Find where the given text appears and provide that cell's center as (x, y) coordinate. 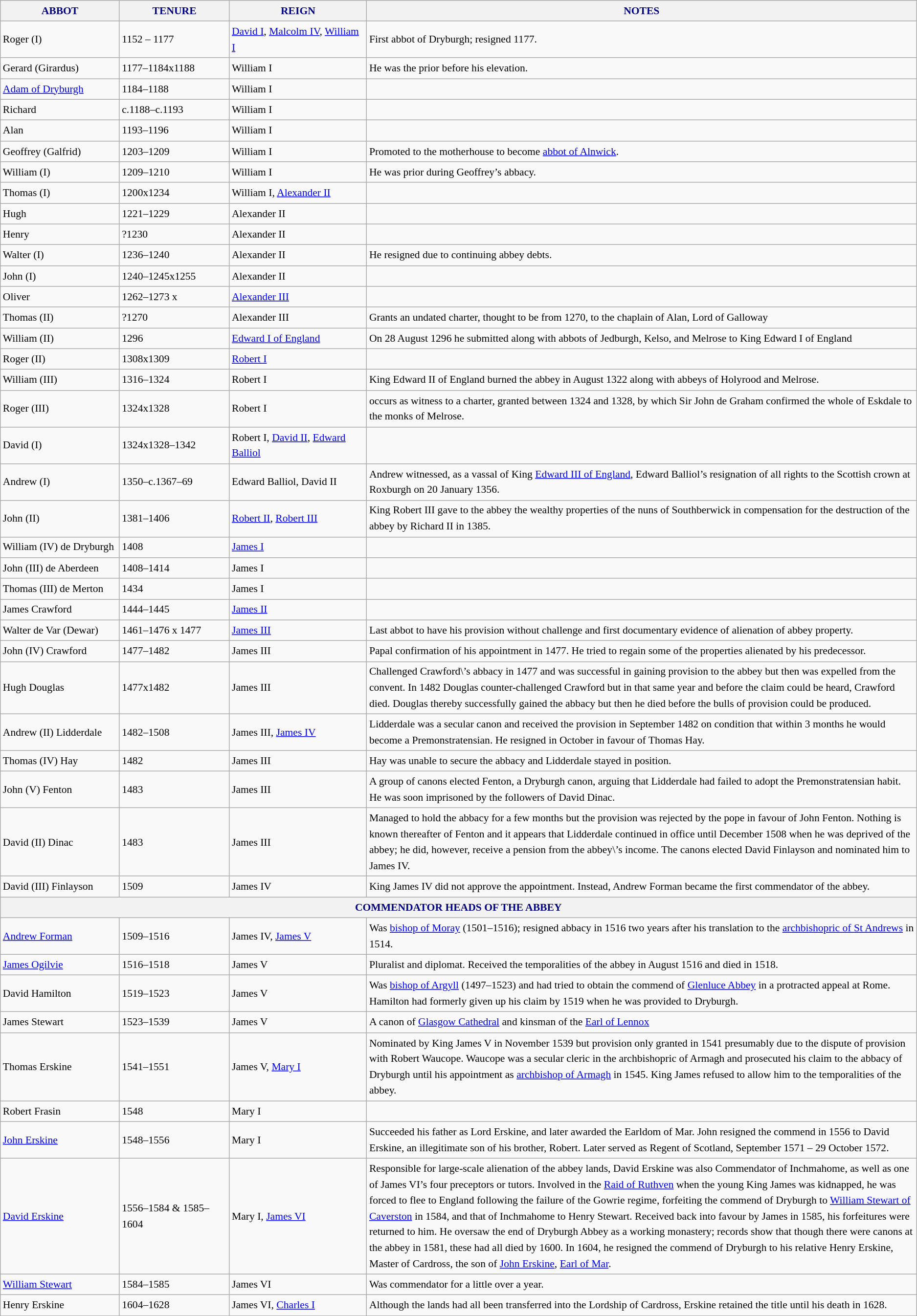
William (I) (60, 172)
Edward Balliol, David II (298, 482)
William (III) (60, 380)
William Stewart (60, 1285)
David I, Malcolm IV, William I (298, 40)
1509–1516 (174, 937)
David Hamilton (60, 993)
Roger (III) (60, 409)
David (III) Finlayson (60, 887)
He was the prior before his elevation. (642, 68)
1152 – 1177 (174, 40)
Walter de Var (Dewar) (60, 631)
Mary I, James VI (298, 1216)
1184–1188 (174, 89)
He resigned due to continuing abbey debts. (642, 255)
Robert I, David II, Edward Balliol (298, 446)
Robert II, Robert III (298, 519)
Thomas (II) (60, 318)
1444–1445 (174, 610)
c.1188–c.1193 (174, 110)
1548–1556 (174, 1140)
NOTES (642, 11)
1262–1273 x (174, 297)
1604–1628 (174, 1305)
He was prior during Geoffrey’s abbacy. (642, 172)
1308x1309 (174, 360)
Andrew (I) (60, 482)
First abbot of Dryburgh; resigned 1177. (642, 40)
Roger (II) (60, 360)
1482–1508 (174, 732)
1477–1482 (174, 651)
Last abbot to have his provision without challenge and first documentary evidence of alienation of abbey property. (642, 631)
Was commendator for a little over a year. (642, 1285)
James VI (298, 1285)
1177–1184x1188 (174, 68)
1193–1196 (174, 131)
1408–1414 (174, 568)
Roger (I) (60, 40)
1324x1328–1342 (174, 446)
On 28 August 1296 he submitted along with abbots of Jedburgh, Kelso, and Melrose to King Edward I of England (642, 338)
Oliver (60, 297)
Alan (60, 131)
1523–1539 (174, 1023)
Thomas Erskine (60, 1067)
John (V) Fenton (60, 790)
Robert Frasin (60, 1112)
A canon of Glasgow Cathedral and kinsman of the Earl of Lennox (642, 1023)
James II (298, 610)
Andrew Forman (60, 937)
John (II) (60, 519)
Henry Erskine (60, 1305)
James V, Mary I (298, 1067)
1350–c.1367–69 (174, 482)
1509 (174, 887)
1221–1229 (174, 214)
1584–1585 (174, 1285)
Hay was unable to secure the abbacy and Lidderdale stayed in position. (642, 762)
William (IV) de Dryburgh (60, 548)
1461–1476 x 1477 (174, 631)
William (II) (60, 338)
David Erskine (60, 1216)
Was bishop of Moray (1501–1516); resigned abbacy in 1516 two years after his translation to the archbishopric of St Andrews in 1514. (642, 937)
Although the lands had all been transferred into the Lordship of Cardross, Erskine retained the title until his death in 1628. (642, 1305)
1556–1584 & 1585–1604 (174, 1216)
Promoted to the motherhouse to become abbot of Alnwick. (642, 152)
1516–1518 (174, 965)
Hugh (60, 214)
1548 (174, 1112)
Adam of Dryburgh (60, 89)
David (I) (60, 446)
Thomas (III) de Merton (60, 589)
Henry (60, 235)
1236–1240 (174, 255)
1477x1482 (174, 688)
1316–1324 (174, 380)
?1230 (174, 235)
Pluralist and diplomat. Received the temporalities of the abbey in August 1516 and died in 1518. (642, 965)
James IV, James V (298, 937)
1203–1209 (174, 152)
TENURE (174, 11)
Thomas (I) (60, 194)
James Crawford (60, 610)
Geoffrey (Galfrid) (60, 152)
James III, James IV (298, 732)
occurs as witness to a charter, granted between 1324 and 1328, by which Sir John de Graham confirmed the whole of Eskdale to the monks of Melrose. (642, 409)
1296 (174, 338)
James Stewart (60, 1023)
1408 (174, 548)
David (II) Dinac (60, 842)
REIGN (298, 11)
Andrew (II) Lidderdale (60, 732)
Grants an undated charter, thought to be from 1270, to the chaplain of Alan, Lord of Galloway (642, 318)
Gerard (Girardus) (60, 68)
Hugh Douglas (60, 688)
1240–1245x1255 (174, 277)
1541–1551 (174, 1067)
1381–1406 (174, 519)
?1270 (174, 318)
Walter (I) (60, 255)
1434 (174, 589)
Richard (60, 110)
John (IV) Crawford (60, 651)
1200x1234 (174, 194)
COMMENDATOR HEADS OF THE ABBEY (459, 907)
1324x1328 (174, 409)
1519–1523 (174, 993)
Edward I of England (298, 338)
ABBOT (60, 11)
1482 (174, 762)
1209–1210 (174, 172)
James Ogilvie (60, 965)
King James IV did not approve the appointment. Instead, Andrew Forman became the first commendator of the abbey. (642, 887)
Papal confirmation of his appointment in 1477. He tried to regain some of the properties alienated by his predecessor. (642, 651)
Thomas (IV) Hay (60, 762)
John (III) de Aberdeen (60, 568)
John (I) (60, 277)
John Erskine (60, 1140)
James VI, Charles I (298, 1305)
King Edward II of England burned the abbey in August 1322 along with abbeys of Holyrood and Melrose. (642, 380)
James IV (298, 887)
William I, Alexander II (298, 194)
